Find where the given text appears and provide that cell's center as (X, Y) coordinate. 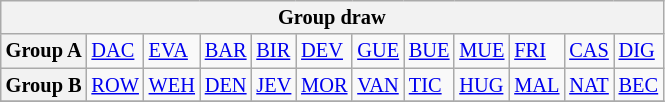
DEV (324, 51)
HUG (482, 85)
FRI (536, 51)
BUE (429, 51)
BEC (638, 85)
Group A (44, 51)
BIR (274, 51)
DEN (226, 85)
TIC (429, 85)
Group draw (332, 17)
DAC (116, 51)
CAS (588, 51)
NAT (588, 85)
WEH (172, 85)
JEV (274, 85)
MOR (324, 85)
DIG (638, 51)
MUE (482, 51)
GUE (378, 51)
EVA (172, 51)
MAL (536, 85)
BAR (226, 51)
Group B (44, 85)
ROW (116, 85)
VAN (378, 85)
